Return (x, y) of the center of cell containing provided text 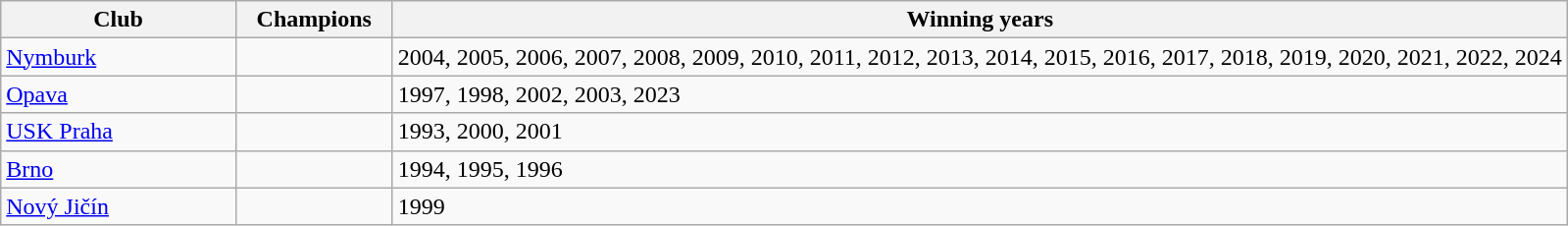
USK Praha (119, 132)
Winning years (980, 20)
Brno (119, 169)
Nymburk (119, 57)
2004, 2005, 2006, 2007, 2008, 2009, 2010, 2011, 2012, 2013, 2014, 2015, 2016, 2017, 2018, 2019, 2020, 2021, 2022, 2024 (980, 57)
1993, 2000, 2001 (980, 132)
Nový Jičín (119, 206)
1999 (980, 206)
Champions (314, 20)
Opava (119, 94)
Club (119, 20)
1994, 1995, 1996 (980, 169)
1997, 1998, 2002, 2003, 2023 (980, 94)
